Pinpoint the cell where the given text exists, returning its (X, Y) midpoint coordinate. 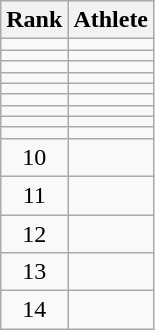
14 (34, 310)
11 (34, 195)
13 (34, 272)
12 (34, 233)
Athlete (111, 20)
Rank (34, 20)
10 (34, 157)
